Locate the cell with the specified text and output its [X, Y] center coordinate. 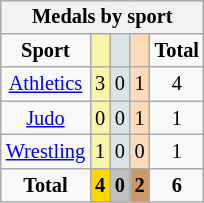
Judo [46, 118]
Wrestling [46, 152]
3 [100, 84]
6 [177, 185]
Athletics [46, 84]
Sport [46, 51]
2 [140, 185]
Medals by sport [102, 17]
